Provide the (x, y) coordinate of the cell's center where the given text is located.  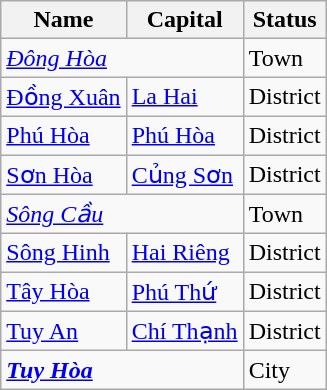
Capital (184, 20)
Sơn Hòa (64, 174)
Phú Thứ (184, 292)
Status (284, 20)
Sông Cầu (122, 214)
Hai Riêng (184, 253)
Chí Thạnh (184, 331)
Đông Hòa (122, 58)
Củng Sơn (184, 174)
Name (64, 20)
Tây Hòa (64, 292)
Sông Hinh (64, 253)
City (284, 370)
Đồng Xuân (64, 97)
Tuy An (64, 331)
Tuy Hòa (122, 370)
La Hai (184, 97)
